Find where the given text appears and provide that cell's center as [X, Y] coordinate. 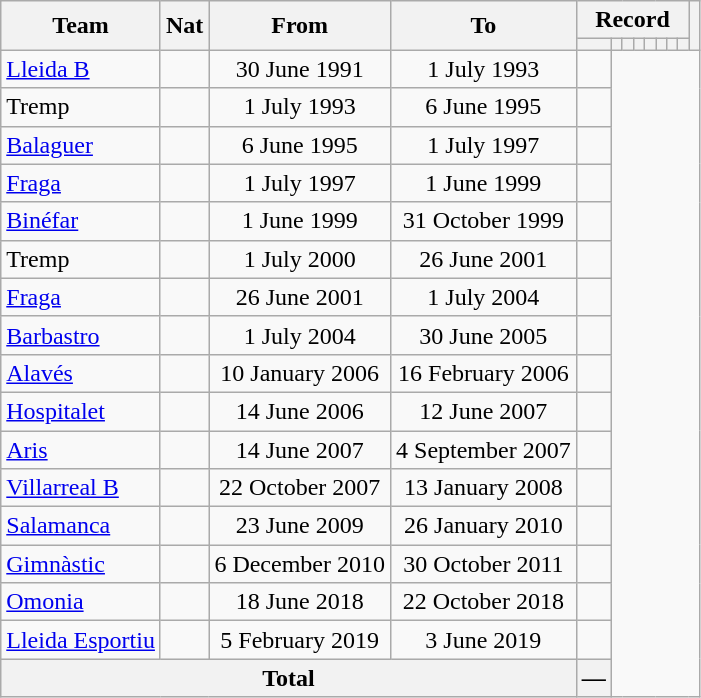
Nat [184, 26]
Salamanca [81, 526]
4 September 2007 [484, 449]
14 June 2006 [300, 411]
13 January 2008 [484, 488]
22 October 2018 [484, 602]
Total [288, 678]
5 February 2019 [300, 640]
31 October 1999 [484, 221]
1 July 2000 [300, 259]
30 June 1991 [300, 69]
30 October 2011 [484, 564]
Aris [81, 449]
Omonia [81, 602]
26 January 2010 [484, 526]
Barbastro [81, 335]
Binéfar [81, 221]
Team [81, 26]
Villarreal B [81, 488]
Gimnàstic [81, 564]
14 June 2007 [300, 449]
18 June 2018 [300, 602]
Record [632, 20]
Alavés [81, 373]
Lleida B [81, 69]
6 December 2010 [300, 564]
23 June 2009 [300, 526]
To [484, 26]
Lleida Esportiu [81, 640]
From [300, 26]
10 January 2006 [300, 373]
22 October 2007 [300, 488]
3 June 2019 [484, 640]
Balaguer [81, 145]
30 June 2005 [484, 335]
12 June 2007 [484, 411]
Hospitalet [81, 411]
16 February 2006 [484, 373]
— [594, 678]
